Extract the (X, Y) coordinate from the center of the cell holding the provided text.  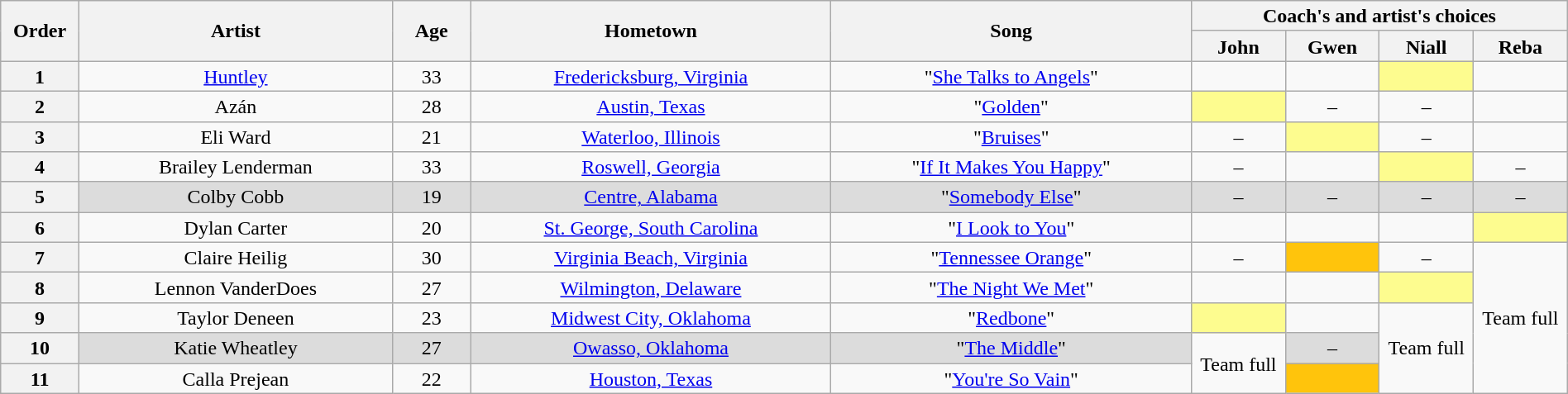
Brailey Lenderman (235, 167)
7 (40, 258)
Wilmington, Delaware (651, 287)
Roswell, Georgia (651, 167)
8 (40, 287)
"Tennessee Orange" (1011, 258)
Eli Ward (235, 137)
Song (1011, 31)
Order (40, 31)
Age (432, 31)
1 (40, 76)
Colby Cobb (235, 197)
Austin, Texas (651, 106)
21 (432, 137)
2 (40, 106)
"The Night We Met" (1011, 287)
"You're So Vain" (1011, 378)
23 (432, 317)
Calla Prejean (235, 378)
28 (432, 106)
Waterloo, Illinois (651, 137)
Virginia Beach, Virginia (651, 258)
5 (40, 197)
22 (432, 378)
Huntley (235, 76)
Coach's and artist's choices (1379, 17)
Fredericksburg, Virginia (651, 76)
Claire Heilig (235, 258)
Gwen (1332, 46)
Owasso, Oklahoma (651, 349)
Azán (235, 106)
30 (432, 258)
"She Talks to Angels" (1011, 76)
Houston, Texas (651, 378)
Lennon VanderDoes (235, 287)
"I Look to You" (1011, 228)
Niall (1427, 46)
St. George, South Carolina (651, 228)
"The Middle" (1011, 349)
11 (40, 378)
3 (40, 137)
Artist (235, 31)
10 (40, 349)
John (1239, 46)
6 (40, 228)
"Bruises" (1011, 137)
Reba (1521, 46)
"If It Makes You Happy" (1011, 167)
"Somebody Else" (1011, 197)
Midwest City, Oklahoma (651, 317)
Dylan Carter (235, 228)
20 (432, 228)
Katie Wheatley (235, 349)
Hometown (651, 31)
Centre, Alabama (651, 197)
19 (432, 197)
9 (40, 317)
Taylor Deneen (235, 317)
4 (40, 167)
"Redbone" (1011, 317)
"Golden" (1011, 106)
